Return the (X, Y) coordinate for the center point of the cell that contains the specified text.  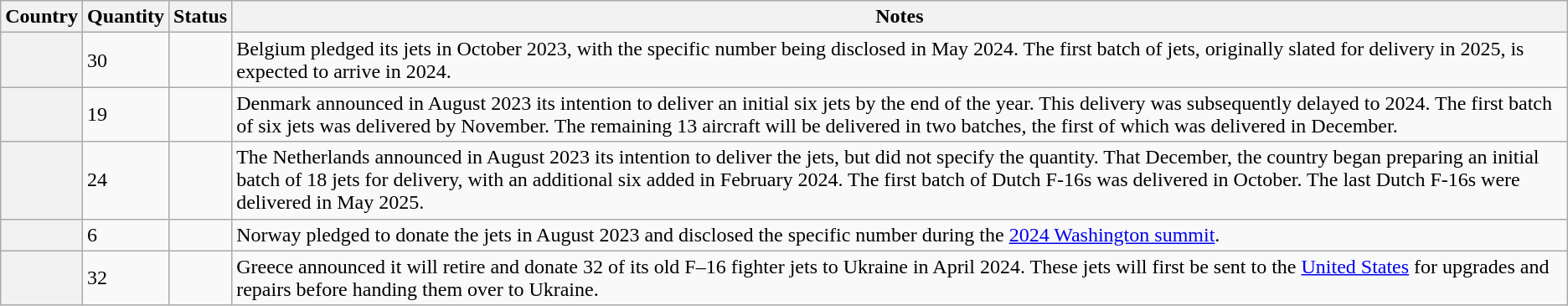
6 (126, 235)
30 (126, 60)
32 (126, 278)
Status (201, 17)
Quantity (126, 17)
Norway pledged to donate the jets in August 2023 and disclosed the specific number during the 2024 Washington summit. (900, 235)
19 (126, 114)
Notes (900, 17)
Country (42, 17)
24 (126, 180)
